Capture the cell that displays the provided text and extract its [x, y] central coordinate. 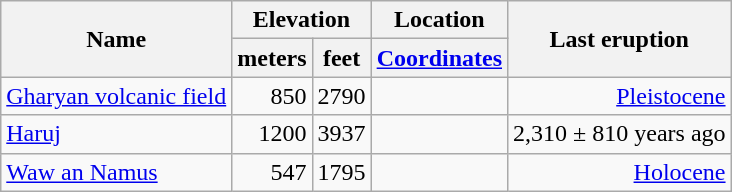
Location [439, 20]
Elevation [302, 20]
2790 [342, 96]
Name [116, 39]
547 [272, 172]
feet [342, 58]
1795 [342, 172]
Pleistocene [620, 96]
2,310 ± 810 years ago [620, 134]
Gharyan volcanic field [116, 96]
1200 [272, 134]
Haruj [116, 134]
Holocene [620, 172]
Waw an Namus [116, 172]
Last eruption [620, 39]
3937 [342, 134]
meters [272, 58]
Coordinates [439, 58]
850 [272, 96]
